Pinpoint the cell where the given text exists, returning its (x, y) midpoint coordinate. 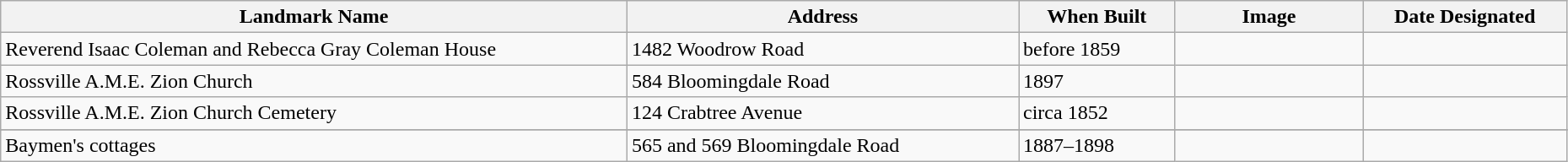
Image (1269, 17)
Baymen's cottages (314, 145)
565 and 569 Bloomingdale Road (822, 145)
1897 (1097, 81)
Rossville A.M.E. Zion Church (314, 81)
584 Bloomingdale Road (822, 81)
circa 1852 (1097, 113)
1482 Woodrow Road (822, 49)
Address (822, 17)
Rossville A.M.E. Zion Church Cemetery (314, 113)
Date Designated (1464, 17)
Reverend Isaac Coleman and Rebecca Gray Coleman House (314, 49)
Landmark Name (314, 17)
1887–1898 (1097, 145)
before 1859 (1097, 49)
124 Crabtree Avenue (822, 113)
When Built (1097, 17)
